Detect which cell encompasses the target text, then output its [x, y] center coordinate. 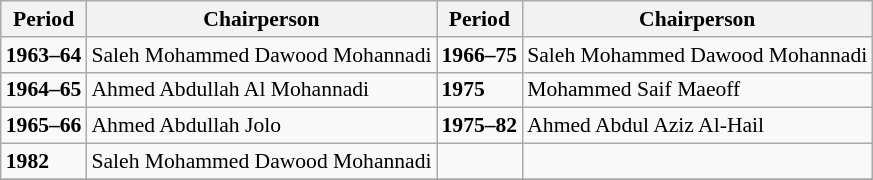
Ahmed Abdul Aziz Al-Hail [697, 126]
1965–66 [44, 126]
Ahmed Abdullah Jolo [261, 126]
1975–82 [479, 126]
1982 [44, 162]
1964–65 [44, 90]
Ahmed Abdullah Al Mohannadi [261, 90]
1963–64 [44, 55]
1975 [479, 90]
1966–75 [479, 55]
Mohammed Saif Maeoff [697, 90]
